Identify which cell holds the provided text, then report its [X, Y] central coordinate. 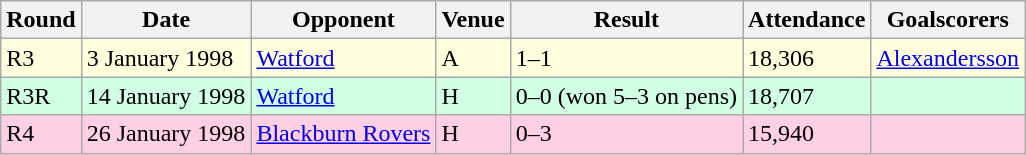
Blackburn Rovers [344, 134]
Opponent [344, 20]
A [473, 58]
15,940 [807, 134]
14 January 1998 [166, 96]
0–0 (won 5–3 on pens) [626, 96]
Result [626, 20]
18,306 [807, 58]
R4 [41, 134]
R3 [41, 58]
1–1 [626, 58]
3 January 1998 [166, 58]
Round [41, 20]
Date [166, 20]
R3R [41, 96]
Alexandersson [948, 58]
Attendance [807, 20]
26 January 1998 [166, 134]
Goalscorers [948, 20]
0–3 [626, 134]
18,707 [807, 96]
Venue [473, 20]
